For the text-containing cell, return its midpoint in [X, Y] coordinate format. 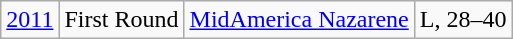
MidAmerica Nazarene [299, 20]
2011 [30, 20]
First Round [122, 20]
L, 28–40 [463, 20]
